Find where the given text appears and provide that cell's center as (x, y) coordinate. 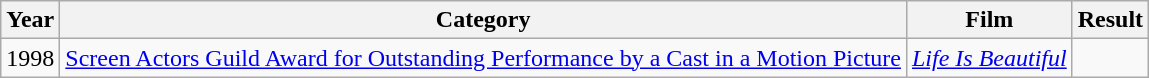
Year (30, 20)
Life Is Beautiful (989, 58)
Screen Actors Guild Award for Outstanding Performance by a Cast in a Motion Picture (484, 58)
Category (484, 20)
Film (989, 20)
Result (1110, 20)
1998 (30, 58)
